From the cell containing the given text, extract its center point as [X, Y] coordinate. 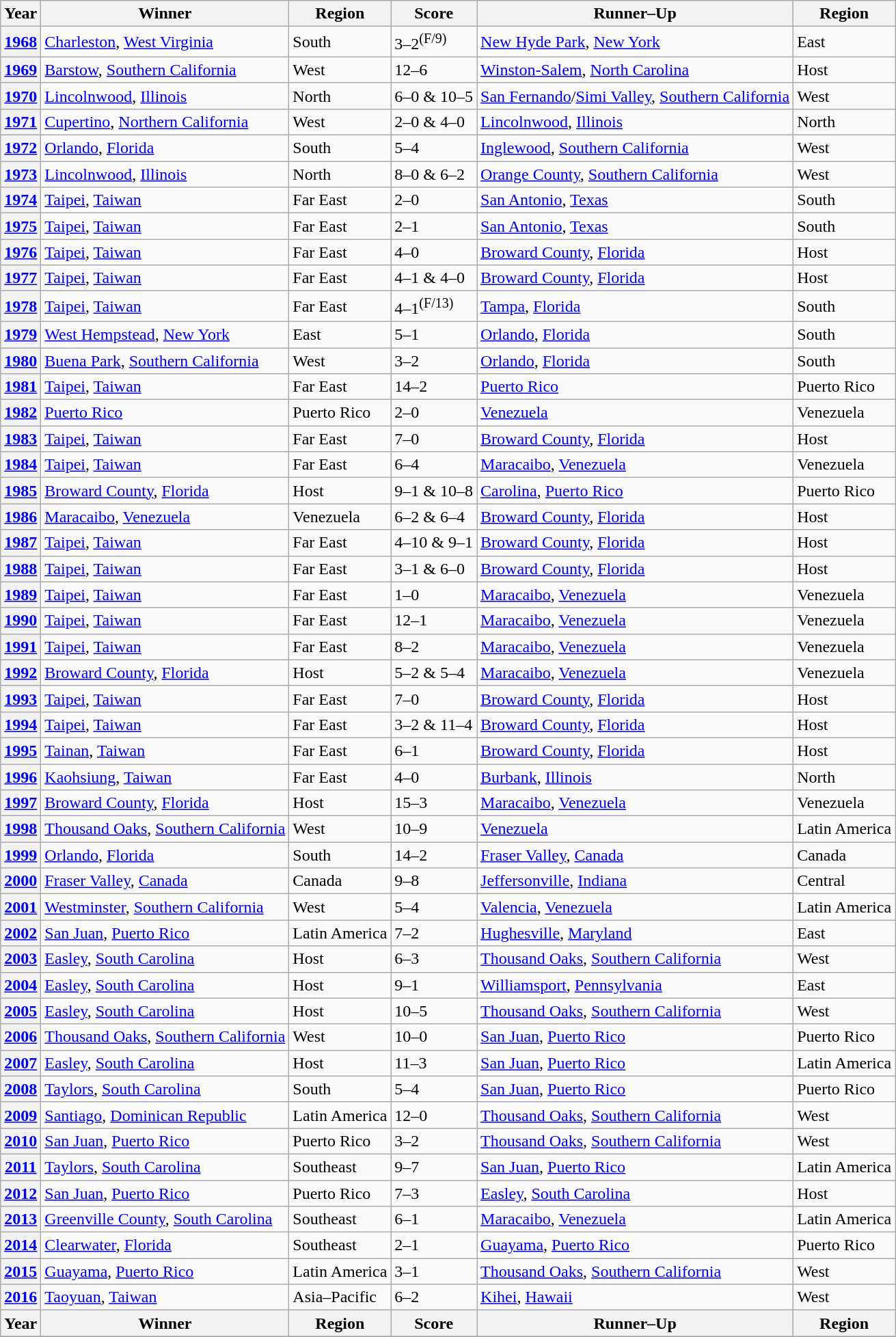
2012 [21, 1193]
1976 [21, 252]
8–0 & 6–2 [434, 174]
1980 [21, 361]
Tampa, Florida [636, 306]
5–1 [434, 334]
10–0 [434, 1037]
2009 [21, 1115]
1984 [21, 465]
6–3 [434, 959]
6–2 [434, 1297]
1985 [21, 491]
1970 [21, 96]
Hughesville, Maryland [636, 933]
8–2 [434, 647]
1–0 [434, 595]
4–1(F/13) [434, 306]
2006 [21, 1037]
2015 [21, 1271]
1971 [21, 122]
2003 [21, 959]
10–5 [434, 1011]
2000 [21, 881]
2016 [21, 1297]
Valencia, Venezuela [636, 907]
3–2 & 11–4 [434, 725]
1982 [21, 413]
Tainan, Taiwan [165, 751]
9–8 [434, 881]
2004 [21, 985]
2010 [21, 1141]
1991 [21, 647]
2007 [21, 1063]
1987 [21, 543]
Williamsport, Pennsylvania [636, 985]
1999 [21, 855]
Barstow, Southern California [165, 70]
9–1 [434, 985]
12–6 [434, 70]
Burbank, Illinois [636, 777]
1979 [21, 334]
2–0 & 4–0 [434, 122]
Santiago, Dominican Republic [165, 1115]
Greenville County, South Carolina [165, 1219]
1978 [21, 306]
1983 [21, 439]
1974 [21, 200]
15–3 [434, 803]
2005 [21, 1011]
9–1 & 10–8 [434, 491]
3–1 [434, 1271]
4–10 & 9–1 [434, 543]
6–2 & 6–4 [434, 517]
2008 [21, 1089]
Jeffersonville, Indiana [636, 881]
1996 [21, 777]
12–0 [434, 1115]
Winston-Salem, North Carolina [636, 70]
1972 [21, 148]
Cupertino, Northern California [165, 122]
1988 [21, 569]
3–2(F/9) [434, 42]
1981 [21, 387]
1990 [21, 621]
4–1 & 4–0 [434, 278]
1986 [21, 517]
1975 [21, 226]
Central [845, 881]
1973 [21, 174]
9–7 [434, 1167]
1992 [21, 673]
1998 [21, 829]
Asia–Pacific [340, 1297]
Clearwater, Florida [165, 1245]
Westminster, Southern California [165, 907]
2002 [21, 933]
Charleston, West Virginia [165, 42]
1994 [21, 725]
1997 [21, 803]
Kaohsiung, Taiwan [165, 777]
2014 [21, 1245]
7–2 [434, 933]
1995 [21, 751]
1989 [21, 595]
5–2 & 5–4 [434, 673]
Carolina, Puerto Rico [636, 491]
San Fernando/Simi Valley, Southern California [636, 96]
2013 [21, 1219]
10–9 [434, 829]
Orange County, Southern California [636, 174]
2001 [21, 907]
1977 [21, 278]
1969 [21, 70]
6–0 & 10–5 [434, 96]
11–3 [434, 1063]
12–1 [434, 621]
2011 [21, 1167]
7–3 [434, 1193]
6–4 [434, 465]
West Hempstead, New York [165, 334]
New Hyde Park, New York [636, 42]
Buena Park, Southern California [165, 361]
3–1 & 6–0 [434, 569]
Inglewood, Southern California [636, 148]
1968 [21, 42]
Kihei, Hawaii [636, 1297]
1993 [21, 699]
Taoyuan, Taiwan [165, 1297]
